Output the [X, Y] coordinate of the center of the cell containing the given text.  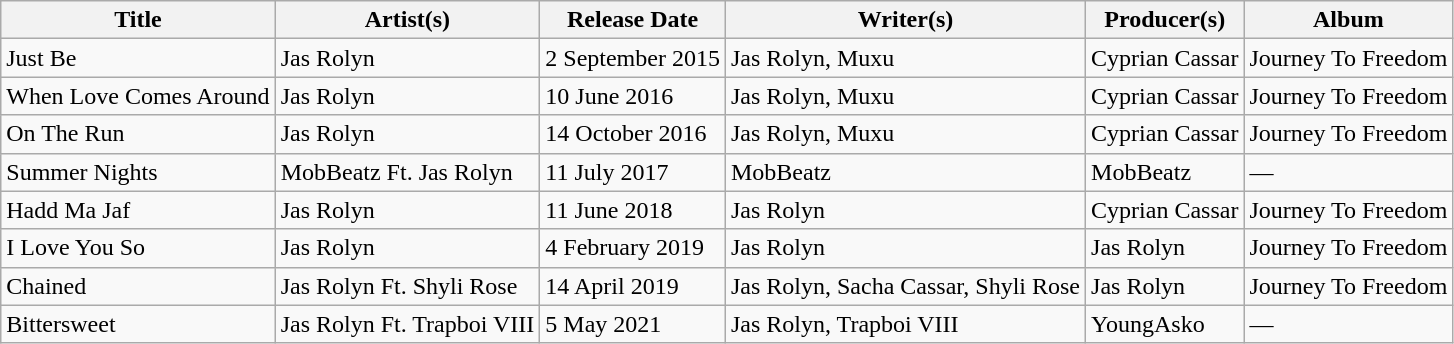
I Love You So [138, 248]
Jas Rolyn Ft. Trapboi VIII [408, 324]
10 June 2016 [633, 96]
4 February 2019 [633, 248]
14 October 2016 [633, 134]
Jas Rolyn, Sacha Cassar, Shyli Rose [905, 286]
MobBeatz Ft. Jas Rolyn [408, 172]
Chained [138, 286]
Writer(s) [905, 20]
11 June 2018 [633, 210]
Bittersweet [138, 324]
Album [1348, 20]
Producer(s) [1165, 20]
11 July 2017 [633, 172]
Jas Rolyn, Trapboi VIII [905, 324]
14 April 2019 [633, 286]
Title [138, 20]
Jas Rolyn Ft. Shyli Rose [408, 286]
Just Be [138, 58]
When Love Comes Around [138, 96]
On The Run [138, 134]
Artist(s) [408, 20]
Release Date [633, 20]
Summer Nights [138, 172]
YoungAsko [1165, 324]
Hadd Ma Jaf [138, 210]
5 May 2021 [633, 324]
2 September 2015 [633, 58]
